Output the (X, Y) coordinate of the center of the cell containing the given text.  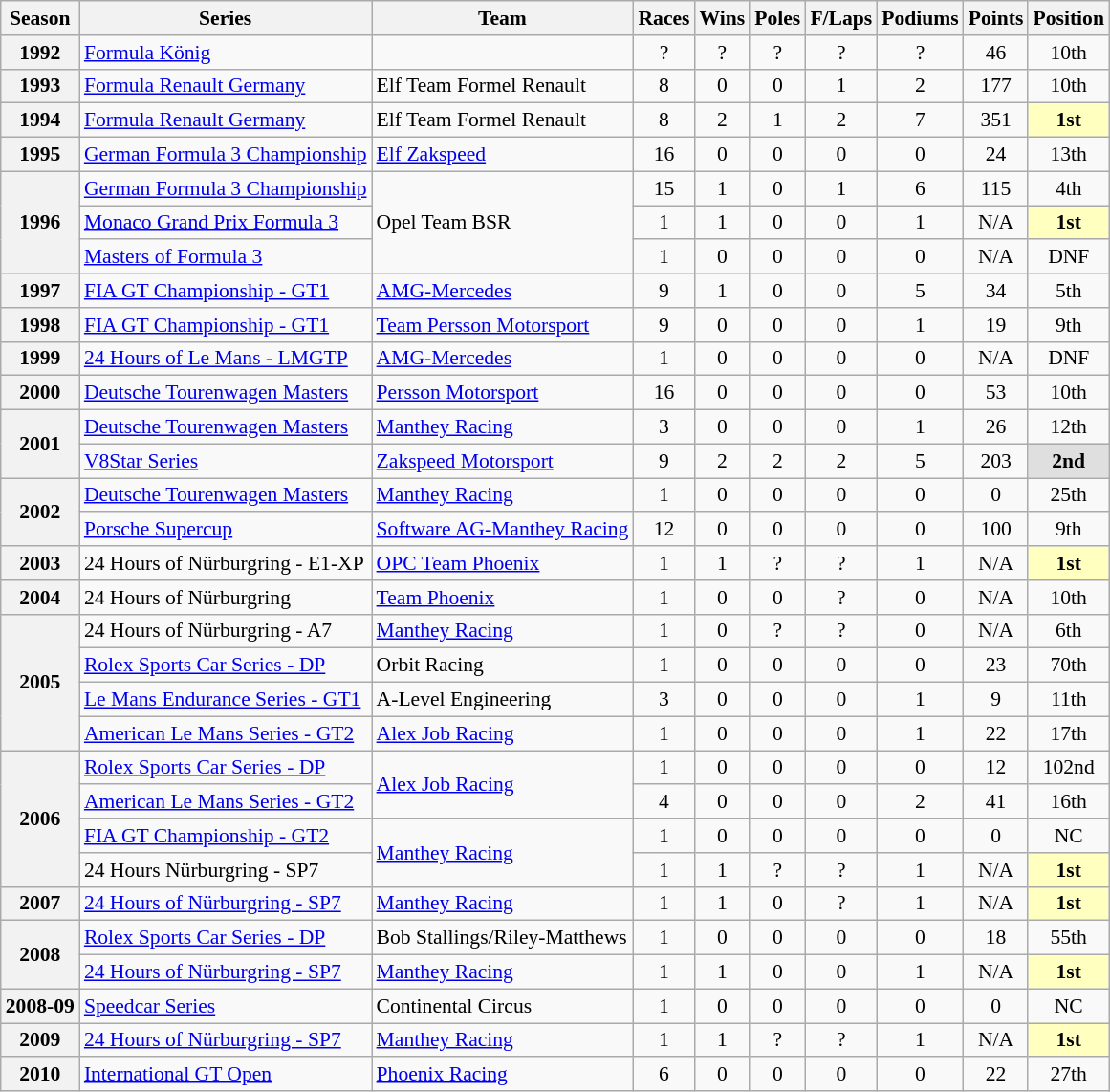
2001 (40, 444)
2002 (40, 513)
2007 (40, 904)
177 (996, 86)
53 (996, 393)
Le Mans Endurance Series - GT1 (226, 700)
Poles (777, 18)
24 Hours of Nürburgring (226, 598)
1992 (40, 53)
Points (996, 18)
1998 (40, 325)
Monaco Grand Prix Formula 3 (226, 223)
24 Hours Nürburgring - SP7 (226, 870)
1994 (40, 120)
Team (503, 18)
Bob Stallings/Riley-Matthews (503, 938)
2008-09 (40, 1006)
Series (226, 18)
International GT Open (226, 1075)
OPC Team Phoenix (503, 563)
24 Hours of Nürburgring - E1-XP (226, 563)
Podiums (920, 18)
Elf Zakspeed (503, 155)
13th (1068, 155)
23 (996, 666)
1997 (40, 291)
Formula König (226, 53)
1993 (40, 86)
Team Phoenix (503, 598)
Wins (723, 18)
Porsche Supercup (226, 530)
7 (920, 120)
Speedcar Series (226, 1006)
Races (664, 18)
11th (1068, 700)
Phoenix Racing (503, 1075)
V8Star Series (226, 461)
2010 (40, 1075)
2008 (40, 954)
6th (1068, 631)
Software AG-Manthey Racing (503, 530)
4th (1068, 188)
24 Hours of Nürburgring - A7 (226, 631)
46 (996, 53)
55th (1068, 938)
15 (664, 188)
Season (40, 18)
27th (1068, 1075)
41 (996, 802)
1999 (40, 359)
34 (996, 291)
Continental Circus (503, 1006)
2009 (40, 1040)
24 Hours of Le Mans - LMGTP (226, 359)
Persson Motorsport (503, 393)
A-Level Engineering (503, 700)
Masters of Formula 3 (226, 257)
12th (1068, 427)
24 (996, 155)
Zakspeed Motorsport (503, 461)
2nd (1068, 461)
FIA GT Championship - GT2 (226, 836)
2004 (40, 598)
2006 (40, 819)
2005 (40, 682)
5th (1068, 291)
100 (996, 530)
18 (996, 938)
70th (1068, 666)
4 (664, 802)
2000 (40, 393)
F/Laps (841, 18)
Orbit Racing (503, 666)
2003 (40, 563)
Opel Team BSR (503, 222)
26 (996, 427)
16th (1068, 802)
1995 (40, 155)
19 (996, 325)
Position (1068, 18)
102nd (1068, 768)
115 (996, 188)
351 (996, 120)
203 (996, 461)
1996 (40, 222)
Team Persson Motorsport (503, 325)
17th (1068, 733)
25th (1068, 495)
